Capture the cell that displays the provided text and extract its [X, Y] central coordinate. 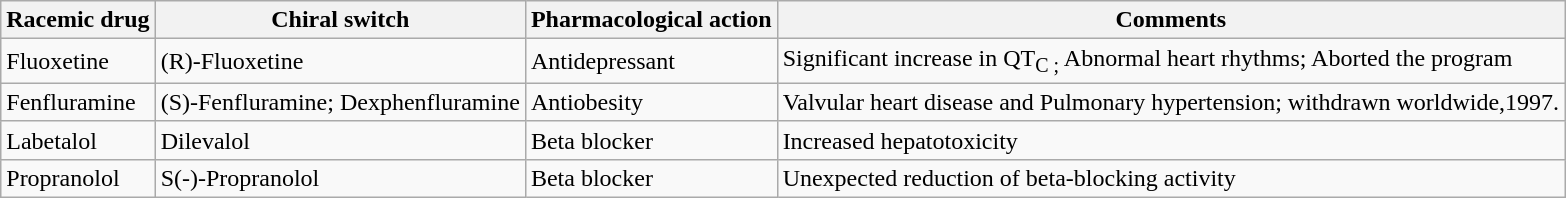
Propranolol [78, 178]
Fluoxetine [78, 61]
(S)-Fenfluramine; Dexphenfluramine [340, 102]
Significant increase in QTC ; Abnormal heart rhythms; Aborted the program [1171, 61]
Labetalol [78, 140]
Chiral switch [340, 20]
Pharmacological action [651, 20]
Antiobesity [651, 102]
Dilevalol [340, 140]
Comments [1171, 20]
Fenfluramine [78, 102]
(R)-Fluoxetine [340, 61]
Increased hepatotoxicity [1171, 140]
S(-)-Propranolol [340, 178]
Unexpected reduction of beta-blocking activity [1171, 178]
Racemic drug [78, 20]
Valvular heart disease and Pulmonary hypertension; withdrawn worldwide,1997. [1171, 102]
Antidepressant [651, 61]
